Determine the [X, Y] coordinate at the center of the cell enclosing the given text.  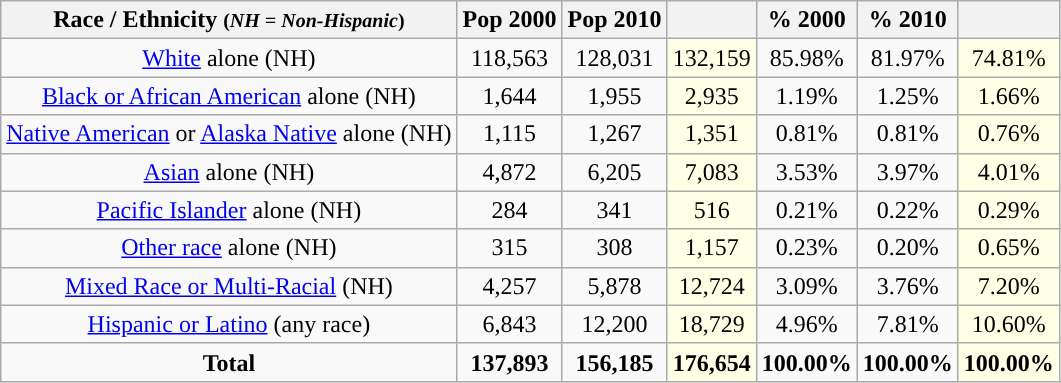
Hispanic or Latino (any race) [229, 324]
1,115 [510, 134]
74.81% [1008, 58]
4.96% [806, 324]
7.20% [1008, 286]
4,257 [510, 286]
6,843 [510, 324]
18,729 [712, 324]
1,351 [712, 134]
118,563 [510, 58]
128,031 [614, 58]
Asian alone (NH) [229, 172]
Pop 2000 [510, 20]
284 [510, 210]
3.76% [908, 286]
308 [614, 248]
Pacific Islander alone (NH) [229, 210]
Black or African American alone (NH) [229, 96]
% 2010 [908, 20]
137,893 [510, 362]
12,200 [614, 324]
12,724 [712, 286]
7.81% [908, 324]
1.25% [908, 96]
0.20% [908, 248]
3.09% [806, 286]
4,872 [510, 172]
1,157 [712, 248]
3.53% [806, 172]
0.23% [806, 248]
1,267 [614, 134]
7,083 [712, 172]
Race / Ethnicity (NH = Non-Hispanic) [229, 20]
Pop 2010 [614, 20]
White alone (NH) [229, 58]
Other race alone (NH) [229, 248]
156,185 [614, 362]
315 [510, 248]
341 [614, 210]
Mixed Race or Multi-Racial (NH) [229, 286]
5,878 [614, 286]
1,955 [614, 96]
0.65% [1008, 248]
1.19% [806, 96]
0.21% [806, 210]
% 2000 [806, 20]
516 [712, 210]
Total [229, 362]
4.01% [1008, 172]
10.60% [1008, 324]
2,935 [712, 96]
176,654 [712, 362]
1.66% [1008, 96]
Native American or Alaska Native alone (NH) [229, 134]
132,159 [712, 58]
3.97% [908, 172]
0.29% [1008, 210]
0.76% [1008, 134]
6,205 [614, 172]
1,644 [510, 96]
81.97% [908, 58]
0.22% [908, 210]
85.98% [806, 58]
